Determine the [X, Y] coordinate at the center of the cell enclosing the given text.  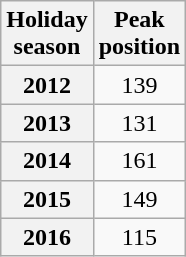
139 [139, 85]
2014 [47, 161]
115 [139, 237]
2016 [47, 237]
2015 [47, 199]
149 [139, 199]
Holidayseason [47, 34]
131 [139, 123]
Peakposition [139, 34]
2012 [47, 85]
2013 [47, 123]
161 [139, 161]
